Extract the (x, y) coordinate from the center of the cell holding the provided text.  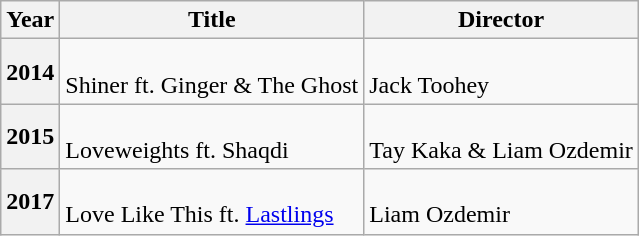
Title (212, 20)
2017 (30, 202)
Love Like This ft. Lastlings (212, 202)
Tay Kaka & Liam Ozdemir (502, 136)
Jack Toohey (502, 72)
Director (502, 20)
Loveweights ft. Shaqdi (212, 136)
Shiner ft. Ginger & The Ghost (212, 72)
Liam Ozdemir (502, 202)
Year (30, 20)
2015 (30, 136)
2014 (30, 72)
